Capture the cell that displays the provided text and extract its [X, Y] central coordinate. 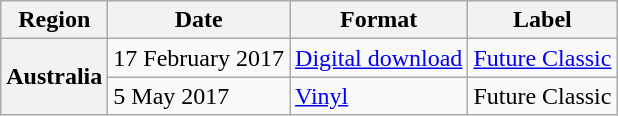
Format [379, 20]
17 February 2017 [199, 58]
Digital download [379, 58]
Region [54, 20]
Label [542, 20]
Vinyl [379, 96]
5 May 2017 [199, 96]
Australia [54, 77]
Date [199, 20]
